From the cell containing the given text, extract its center point as (x, y) coordinate. 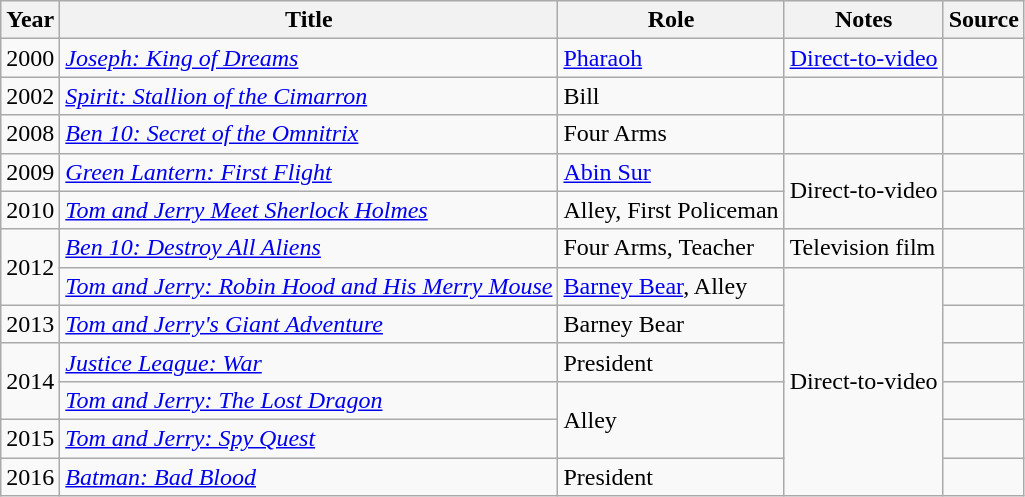
Tom and Jerry Meet Sherlock Holmes (309, 210)
Spirit: Stallion of the Cimarron (309, 96)
Justice League: War (309, 362)
2014 (30, 381)
Abin Sur (671, 172)
Source (984, 20)
Barney Bear, Alley (671, 286)
2016 (30, 477)
Alley, First Policeman (671, 210)
Four Arms, Teacher (671, 248)
Year (30, 20)
Tom and Jerry's Giant Adventure (309, 324)
2008 (30, 134)
Tom and Jerry: Spy Quest (309, 438)
2010 (30, 210)
Ben 10: Destroy All Aliens (309, 248)
Role (671, 20)
Notes (864, 20)
2013 (30, 324)
Tom and Jerry: The Lost Dragon (309, 400)
Title (309, 20)
Four Arms (671, 134)
Bill (671, 96)
2015 (30, 438)
Pharaoh (671, 58)
Joseph: King of Dreams (309, 58)
Tom and Jerry: Robin Hood and His Merry Mouse (309, 286)
Television film (864, 248)
Barney Bear (671, 324)
2012 (30, 267)
Alley (671, 419)
Green Lantern: First Flight (309, 172)
2009 (30, 172)
Ben 10: Secret of the Omnitrix (309, 134)
Batman: Bad Blood (309, 477)
2000 (30, 58)
2002 (30, 96)
